Locate the cell with the specified text and output its (x, y) center coordinate. 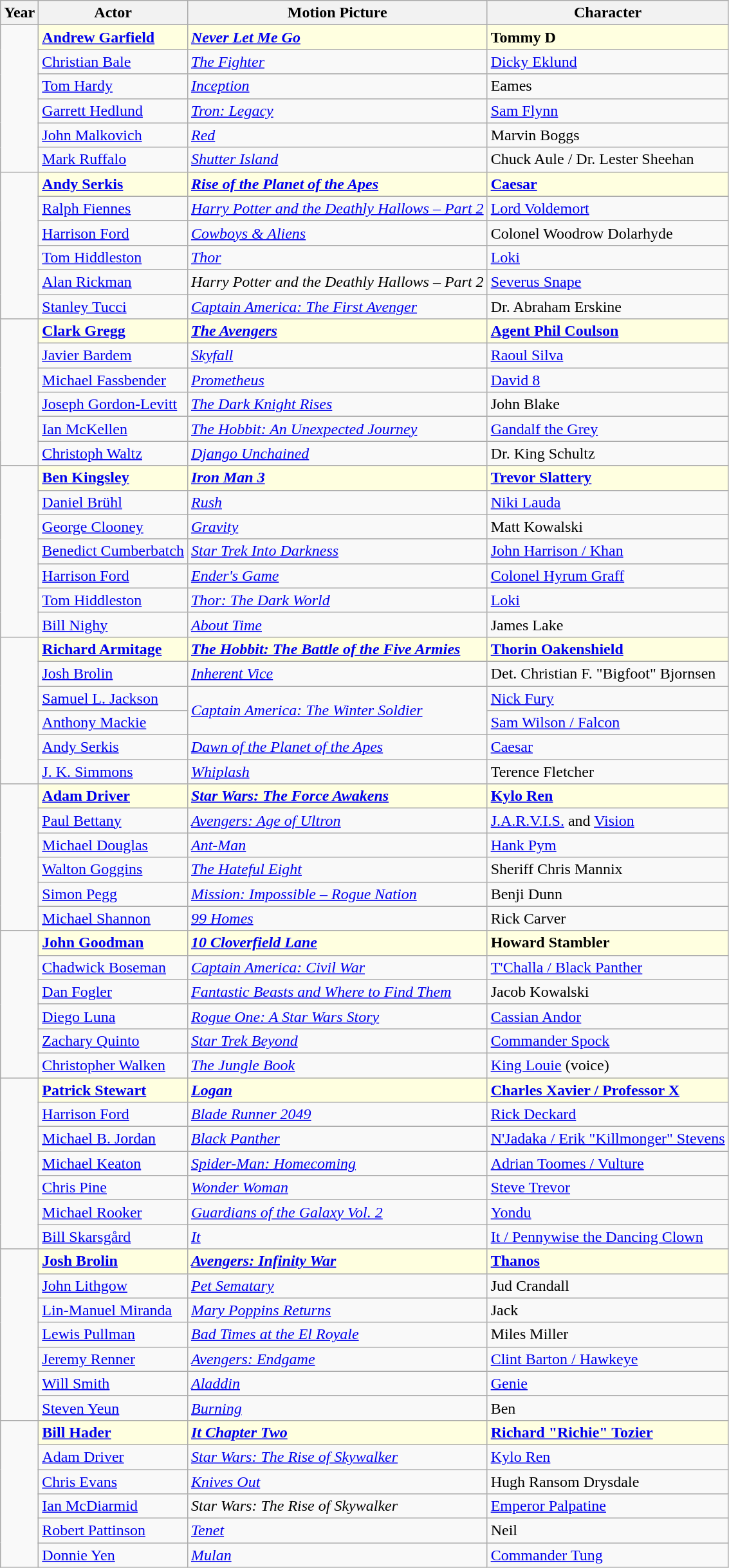
Adrian Toomes / Vulture (607, 1163)
J.A.R.V.I.S. and Vision (607, 821)
Burning (337, 1408)
Anthony Mackie (113, 723)
Agent Phil Coulson (607, 331)
Michael Keaton (113, 1163)
Iron Man 3 (337, 478)
David 8 (607, 380)
Tron: Legacy (337, 111)
Gravity (337, 527)
Christopher Walken (113, 1065)
Ralph Fiennes (113, 208)
The Fighter (337, 62)
Thanos (607, 1261)
Inherent Vice (337, 673)
Blade Runner 2049 (337, 1115)
N'Jadaka / Erik "Killmonger" Stevens (607, 1139)
Jacob Kowalski (607, 992)
Ender's Game (337, 576)
Tommy D (607, 37)
Christoph Waltz (113, 453)
Emperor Palpatine (607, 1506)
The Hobbit: An Unexpected Journey (337, 429)
99 Homes (337, 918)
Raoul Silva (607, 356)
Genie (607, 1383)
Garrett Hedlund (113, 111)
Red (337, 135)
John Harrison / Khan (607, 551)
Wonder Woman (337, 1188)
The Hateful Eight (337, 870)
Ian McKellen (113, 429)
Black Panther (337, 1139)
Rick Carver (607, 918)
Paul Bettany (113, 821)
The Jungle Book (337, 1065)
Bad Times at the El Royale (337, 1335)
King Louie (voice) (607, 1065)
Joseph Gordon-Levitt (113, 405)
Year (19, 13)
Mission: Impossible – Rogue Nation (337, 894)
Mark Ruffalo (113, 160)
It / Pennywise the Dancing Clown (607, 1237)
Christian Bale (113, 62)
Pet Sematary (337, 1286)
Whiplash (337, 772)
John Malkovich (113, 135)
Commander Tung (607, 1555)
Trevor Slattery (607, 478)
Simon Pegg (113, 894)
Tenet (337, 1531)
Chris Evans (113, 1481)
Dr. King Schultz (607, 453)
Aladdin (337, 1383)
Shutter Island (337, 160)
Rise of the Planet of the Apes (337, 184)
Star Trek Beyond (337, 1041)
Walton Goggins (113, 870)
Charles Xavier / Professor X (607, 1090)
Colonel Woodrow Dolarhyde (607, 233)
Richard Armitage (113, 649)
Lord Voldemort (607, 208)
Star Trek Into Darkness (337, 551)
Dawn of the Planet of the Apes (337, 747)
Niki Lauda (607, 502)
Sam Flynn (607, 111)
Matt Kowalski (607, 527)
Lewis Pullman (113, 1335)
Stanley Tucci (113, 307)
Captain America: The First Avenger (337, 307)
It Chapter Two (337, 1432)
Andrew Garfield (113, 37)
Jeremy Renner (113, 1359)
Dicky Eklund (607, 62)
Diego Luna (113, 1016)
Michael Shannon (113, 918)
Howard Stambler (607, 943)
Rush (337, 502)
Benji Dunn (607, 894)
Hugh Ransom Drysdale (607, 1481)
Avengers: Endgame (337, 1359)
Yondu (607, 1212)
Chuck Aule / Dr. Lester Sheehan (607, 160)
Steven Yeun (113, 1408)
Captain America: The Winter Soldier (337, 710)
Bill Hader (113, 1432)
Actor (113, 13)
Motion Picture (337, 13)
Cowboys & Aliens (337, 233)
The Dark Knight Rises (337, 405)
Chadwick Boseman (113, 967)
Michael Rooker (113, 1212)
Django Unchained (337, 453)
Ant-Man (337, 845)
Gandalf the Grey (607, 429)
Character (607, 13)
Neil (607, 1531)
Alan Rickman (113, 282)
Jack (607, 1310)
George Clooney (113, 527)
Benedict Cumberbatch (113, 551)
Michael Douglas (113, 845)
Thor (337, 257)
Richard "Richie" Tozier (607, 1432)
Spider-Man: Homecoming (337, 1163)
10 Cloverfield Lane (337, 943)
Terence Fletcher (607, 772)
Star Wars: The Force Awakens (337, 796)
Ian McDiarmid (113, 1506)
Eames (607, 86)
Inception (337, 86)
Mary Poppins Returns (337, 1310)
Javier Bardem (113, 356)
Sam Wilson / Falcon (607, 723)
Thorin Oakenshield (607, 649)
Miles Miller (607, 1335)
Robert Pattinson (113, 1531)
Colonel Hyrum Graff (607, 576)
J. K. Simmons (113, 772)
Rogue One: A Star Wars Story (337, 1016)
Severus Snape (607, 282)
Samuel L. Jackson (113, 698)
Clint Barton / Hawkeye (607, 1359)
Knives Out (337, 1481)
Bill Skarsgård (113, 1237)
The Hobbit: The Battle of the Five Armies (337, 649)
Avengers: Infinity War (337, 1261)
Ben (607, 1408)
T'Challa / Black Panther (607, 967)
Marvin Boggs (607, 135)
Will Smith (113, 1383)
Thor: The Dark World (337, 600)
Prometheus (337, 380)
Donnie Yen (113, 1555)
The Avengers (337, 331)
Sheriff Chris Mannix (607, 870)
Patrick Stewart (113, 1090)
Bill Nighy (113, 624)
Tom Hardy (113, 86)
Captain America: Civil War (337, 967)
Never Let Me Go (337, 37)
Det. Christian F. "Bigfoot" Bjornsen (607, 673)
Steve Trevor (607, 1188)
Rick Deckard (607, 1115)
It (337, 1237)
Zachary Quinto (113, 1041)
Michael B. Jordan (113, 1139)
Dr. Abraham Erskine (607, 307)
Jud Crandall (607, 1286)
Guardians of the Galaxy Vol. 2 (337, 1212)
Commander Spock (607, 1041)
John Lithgow (113, 1286)
Chris Pine (113, 1188)
John Goodman (113, 943)
Nick Fury (607, 698)
Daniel Brühl (113, 502)
Clark Gregg (113, 331)
James Lake (607, 624)
Lin-Manuel Miranda (113, 1310)
Michael Fassbender (113, 380)
Skyfall (337, 356)
About Time (337, 624)
Ben Kingsley (113, 478)
Logan (337, 1090)
Dan Fogler (113, 992)
Avengers: Age of Ultron (337, 821)
Hank Pym (607, 845)
John Blake (607, 405)
Fantastic Beasts and Where to Find Them (337, 992)
Cassian Andor (607, 1016)
Mulan (337, 1555)
